Capture the cell that displays the provided text and extract its (X, Y) central coordinate. 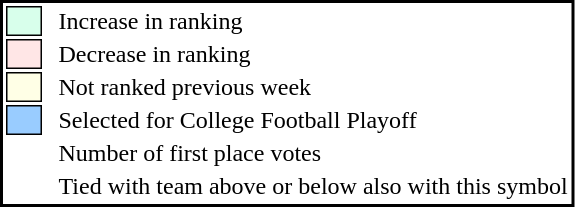
Number of first place votes (313, 153)
Selected for College Football Playoff (313, 120)
Tied with team above or below also with this symbol (313, 186)
Not ranked previous week (313, 87)
Decrease in ranking (313, 54)
Increase in ranking (313, 21)
